For the text-containing cell, return its midpoint in (x, y) coordinate format. 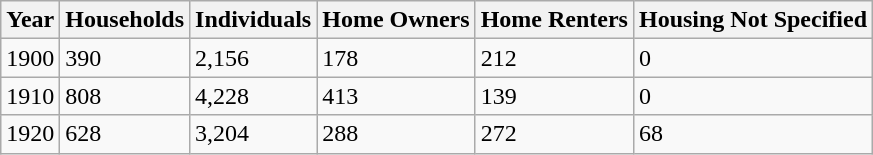
1900 (30, 58)
390 (125, 58)
178 (396, 58)
Individuals (254, 20)
2,156 (254, 58)
212 (554, 58)
4,228 (254, 96)
Year (30, 20)
1910 (30, 96)
288 (396, 134)
Home Owners (396, 20)
139 (554, 96)
Housing Not Specified (752, 20)
808 (125, 96)
413 (396, 96)
68 (752, 134)
1920 (30, 134)
628 (125, 134)
Households (125, 20)
Home Renters (554, 20)
3,204 (254, 134)
272 (554, 134)
